For the text-containing cell, return its midpoint in [X, Y] coordinate format. 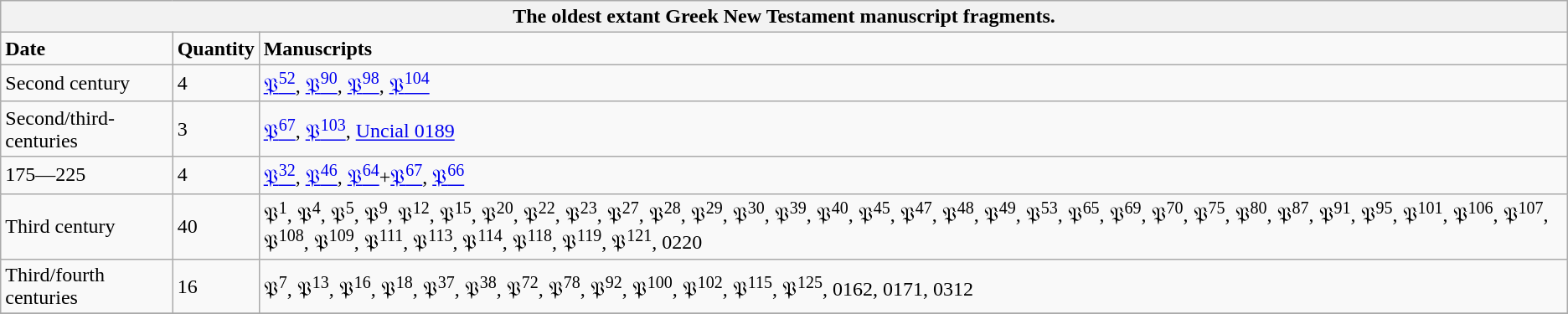
Quantity [216, 49]
𝔓32, 𝔓46, 𝔓64+𝔓67, 𝔓66 [913, 174]
3 [216, 129]
Third/fourth centuries [87, 286]
Third century [87, 226]
40 [216, 226]
175—225 [87, 174]
𝔓67, 𝔓103, Uncial 0189 [913, 129]
𝔓7, 𝔓13, 𝔓16, 𝔓18, 𝔓37, 𝔓38, 𝔓72, 𝔓78, 𝔓92, 𝔓100, 𝔓102, 𝔓115, 𝔓125, 0162, 0171, 0312 [913, 286]
16 [216, 286]
Second/third-centuries [87, 129]
Date [87, 49]
𝔓52, 𝔓90, 𝔓98, 𝔓104 [913, 84]
Second century [87, 84]
The oldest extant Greek New Testament manuscript fragments. [784, 17]
Manuscripts [913, 49]
